Determine the (X, Y) coordinate at the center of the cell enclosing the given text.  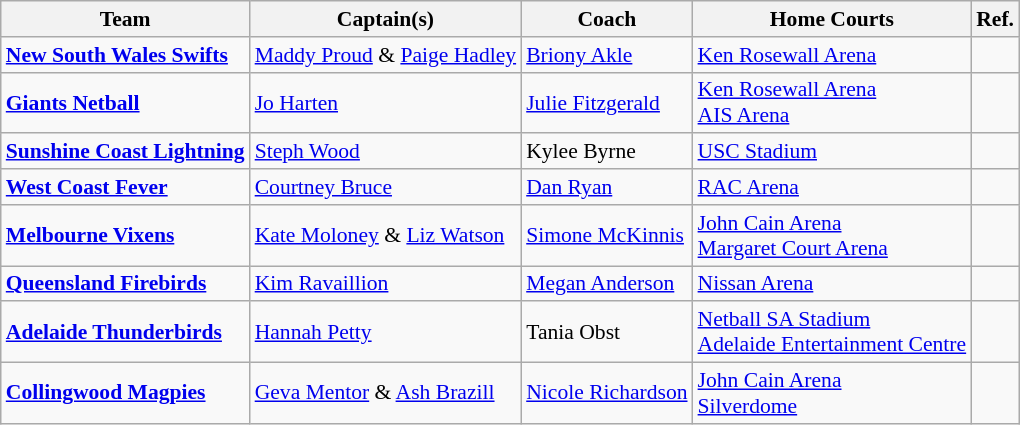
RAC Arena (832, 187)
Team (126, 19)
Collingwood Magpies (126, 394)
Julie Fitzgerald (606, 102)
Hannah Petty (386, 332)
Coach (606, 19)
West Coast Fever (126, 187)
Nissan Arena (832, 284)
Courtney Bruce (386, 187)
Kylee Byrne (606, 152)
Geva Mentor & Ash Brazill (386, 394)
Maddy Proud & Paige Hadley (386, 55)
Ref. (995, 19)
Briony Akle (606, 55)
Nicole Richardson (606, 394)
Dan Ryan (606, 187)
USC Stadium (832, 152)
Ken Rosewall Arena (832, 55)
Ken Rosewall ArenaAIS Arena (832, 102)
Home Courts (832, 19)
John Cain ArenaSilverdome (832, 394)
Giants Netball (126, 102)
Megan Anderson (606, 284)
Adelaide Thunderbirds (126, 332)
Melbourne Vixens (126, 236)
Simone McKinnis (606, 236)
Kate Moloney & Liz Watson (386, 236)
John Cain ArenaMargaret Court Arena (832, 236)
Sunshine Coast Lightning (126, 152)
Queensland Firebirds (126, 284)
Kim Ravaillion (386, 284)
Jo Harten (386, 102)
Netball SA StadiumAdelaide Entertainment Centre (832, 332)
Tania Obst (606, 332)
New South Wales Swifts (126, 55)
Steph Wood (386, 152)
Captain(s) (386, 19)
